For the text-containing cell, return its midpoint in (X, Y) coordinate format. 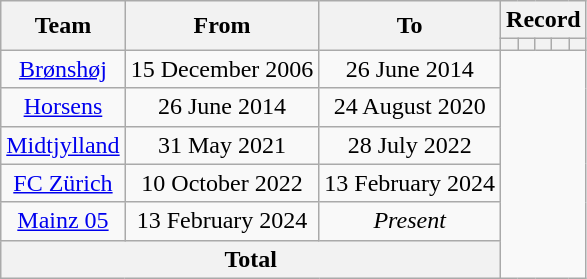
To (410, 26)
From (222, 26)
Team (63, 26)
Midtjylland (63, 145)
FC Zürich (63, 183)
Record (544, 20)
Horsens (63, 107)
Mainz 05 (63, 221)
Total (251, 259)
31 May 2021 (222, 145)
28 July 2022 (410, 145)
24 August 2020 (410, 107)
10 October 2022 (222, 183)
Present (410, 221)
Brønshøj (63, 69)
15 December 2006 (222, 69)
